Scan for the cell matching the given text and deliver its (x, y) coordinate at center. 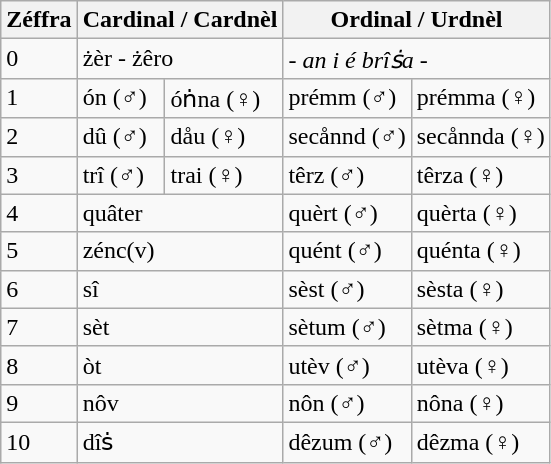
secånnda (♀) (480, 137)
dêzma (♀) (480, 442)
ón (♂) (121, 98)
2 (39, 137)
trî (♂) (121, 175)
Cardinal / Cardnèl (180, 20)
quèrta (♀) (480, 213)
dåu (♀) (224, 137)
têrz (♂) (347, 175)
Zéffra (39, 20)
9 (39, 403)
sèst (♂) (347, 289)
nôv (180, 403)
- an i é brîṡa - (416, 59)
utèva (♀) (480, 365)
8 (39, 365)
quèrt (♂) (347, 213)
utèv (♂) (347, 365)
quâter (180, 213)
sèt (180, 327)
zénc(v) (180, 251)
żèr - żêro (180, 59)
óṅna (♀) (224, 98)
1 (39, 98)
têrza (♀) (480, 175)
6 (39, 289)
trai (♀) (224, 175)
0 (39, 59)
dû (♂) (121, 137)
dîṡ (180, 442)
quént (♂) (347, 251)
10 (39, 442)
sètma (♀) (480, 327)
dêzum (♂) (347, 442)
prémma (♀) (480, 98)
sètum (♂) (347, 327)
Ordinal / Urdnèl (416, 20)
òt (180, 365)
nôna (♀) (480, 403)
4 (39, 213)
3 (39, 175)
quénta (♀) (480, 251)
nôn (♂) (347, 403)
5 (39, 251)
prémm (♂) (347, 98)
secånnd (♂) (347, 137)
sî (180, 289)
sèsta (♀) (480, 289)
7 (39, 327)
